Find where the given text appears and provide that cell's center as (X, Y) coordinate. 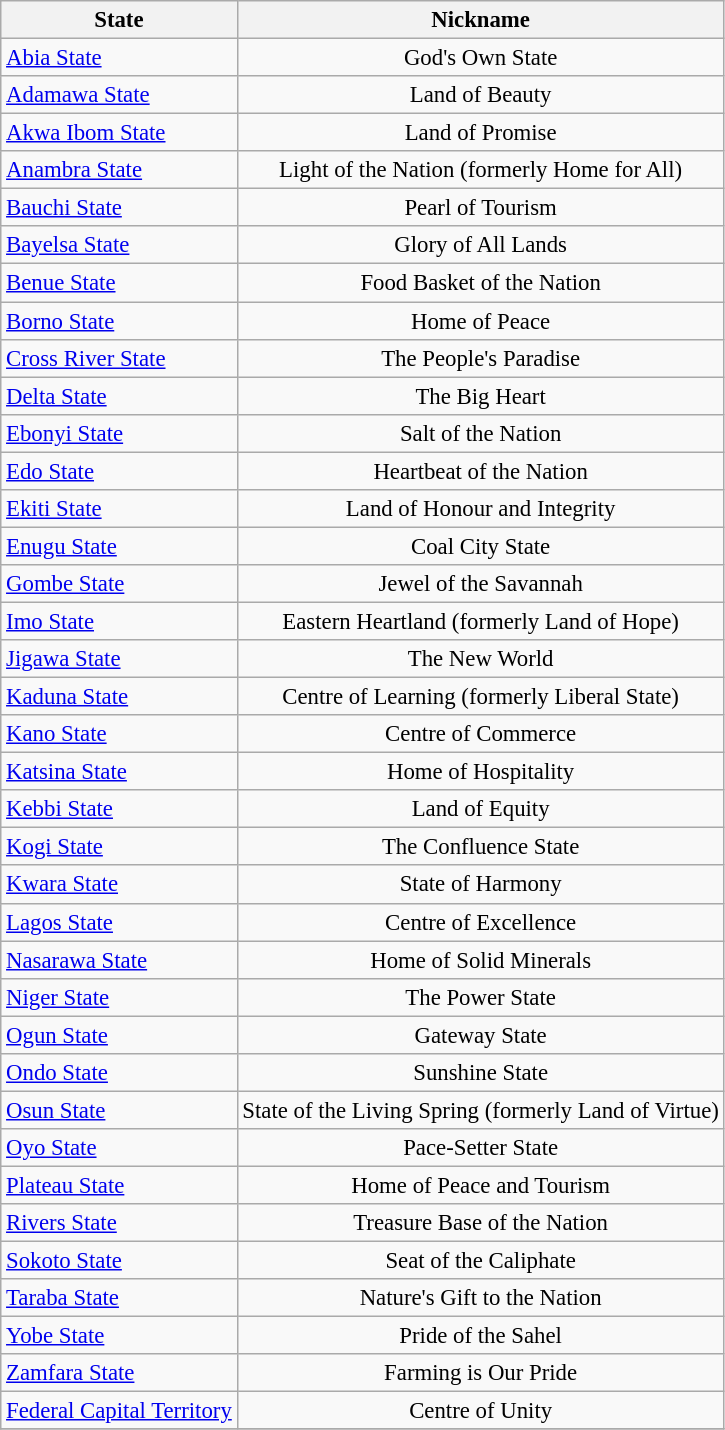
Nasarawa State (119, 960)
Glory of All Lands (480, 245)
God's Own State (480, 58)
Centre of Learning (formerly Liberal State) (480, 697)
Kano State (119, 734)
Taraba State (119, 1298)
Food Basket of the Nation (480, 283)
Home of Solid Minerals (480, 960)
Benue State (119, 283)
Coal City State (480, 546)
Eastern Heartland (formerly Land of Hope) (480, 621)
The People's Paradise (480, 358)
Salt of the Nation (480, 433)
State (119, 20)
Farming is Our Pride (480, 1373)
Land of Honour and Integrity (480, 509)
Light of the Nation (formerly Home for All) (480, 170)
Adamawa State (119, 95)
Yobe State (119, 1336)
Bayelsa State (119, 245)
Kwara State (119, 885)
Abia State (119, 58)
Seat of the Caliphate (480, 1261)
Pace-Setter State (480, 1148)
Land of Beauty (480, 95)
Akwa Ibom State (119, 133)
Ebonyi State (119, 433)
Kaduna State (119, 697)
Ekiti State (119, 509)
The Power State (480, 997)
Imo State (119, 621)
Oyo State (119, 1148)
Anambra State (119, 170)
Home of Peace (480, 321)
Nickname (480, 20)
Land of Equity (480, 809)
Sokoto State (119, 1261)
Gombe State (119, 584)
Niger State (119, 997)
Heartbeat of the Nation (480, 471)
Pearl of Tourism (480, 208)
Zamfara State (119, 1373)
The New World (480, 659)
Osun State (119, 1110)
Home of Hospitality (480, 772)
Nature's Gift to the Nation (480, 1298)
Delta State (119, 396)
Centre of Unity (480, 1411)
Lagos State (119, 922)
Jewel of the Savannah (480, 584)
Kebbi State (119, 809)
Federal Capital Territory (119, 1411)
Bauchi State (119, 208)
The Big Heart (480, 396)
Sunshine State (480, 1073)
Jigawa State (119, 659)
Cross River State (119, 358)
State of Harmony (480, 885)
Land of Promise (480, 133)
Home of Peace and Tourism (480, 1185)
Katsina State (119, 772)
Borno State (119, 321)
The Confluence State (480, 847)
Kogi State (119, 847)
Ondo State (119, 1073)
Centre of Commerce (480, 734)
Pride of the Sahel (480, 1336)
State of the Living Spring (formerly Land of Virtue) (480, 1110)
Edo State (119, 471)
Rivers State (119, 1223)
Treasure Base of the Nation (480, 1223)
Centre of Excellence (480, 922)
Enugu State (119, 546)
Ogun State (119, 1035)
Plateau State (119, 1185)
Gateway State (480, 1035)
